Scan for the cell matching the given text and deliver its [X, Y] coordinate at center. 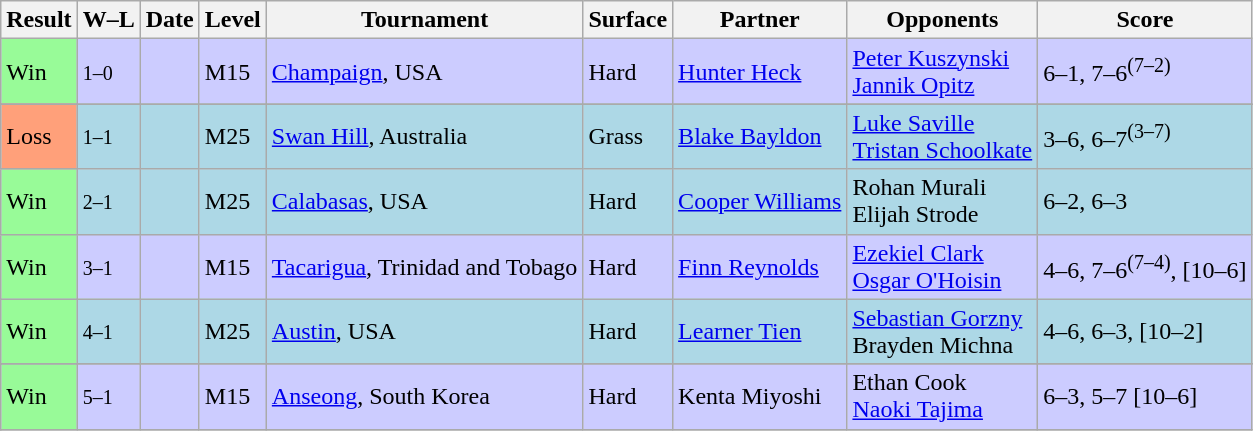
2–1 [108, 202]
Score [1145, 20]
4–6, 7–6(7–4), [10–6] [1145, 266]
Surface [628, 20]
6–3, 5–7 [10–6] [1145, 396]
Finn Reynolds [760, 266]
Anseong, South Korea [424, 396]
Result [39, 20]
Ethan Cook Naoki Tajima [942, 396]
Peter Kuszynski Jannik Opitz [942, 72]
3–6, 6–7(3–7) [1145, 136]
Opponents [942, 20]
Tacarigua, Trinidad and Tobago [424, 266]
Learner Tien [760, 332]
Blake Bayldon [760, 136]
4–1 [108, 332]
Date [170, 20]
Hunter Heck [760, 72]
5–1 [108, 396]
Partner [760, 20]
3–1 [108, 266]
Austin, USA [424, 332]
Sebastian Gorzny Brayden Michna [942, 332]
6–1, 7–6(7–2) [1145, 72]
Loss [39, 136]
Grass [628, 136]
Calabasas, USA [424, 202]
4–6, 6–3, [10–2] [1145, 332]
Cooper Williams [760, 202]
W–L [108, 20]
Ezekiel Clark Osgar O'Hoisin [942, 266]
Level [232, 20]
Champaign, USA [424, 72]
Tournament [424, 20]
Luke Saville Tristan Schoolkate [942, 136]
Kenta Miyoshi [760, 396]
1–1 [108, 136]
1–0 [108, 72]
6–2, 6–3 [1145, 202]
Swan Hill, Australia [424, 136]
Rohan Murali Elijah Strode [942, 202]
